Pinpoint the cell where the given text exists, returning its (X, Y) midpoint coordinate. 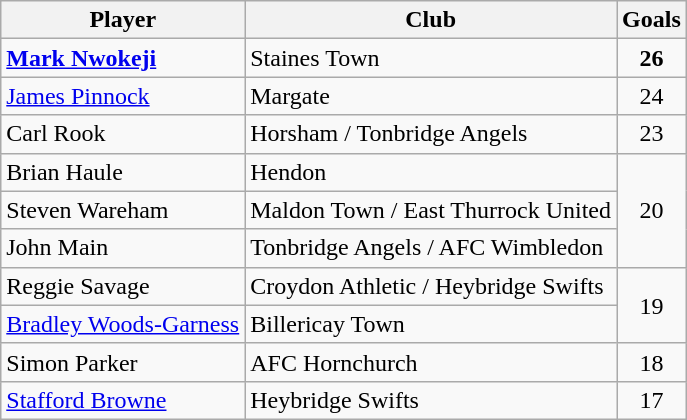
Bradley Woods-Garness (123, 324)
20 (652, 210)
Staines Town (431, 58)
Tonbridge Angels / AFC Wimbledon (431, 248)
Mark Nwokeji (123, 58)
Margate (431, 96)
19 (652, 305)
Billericay Town (431, 324)
Hendon (431, 172)
John Main (123, 248)
Goals (652, 20)
Maldon Town / East Thurrock United (431, 210)
24 (652, 96)
Club (431, 20)
Horsham / Tonbridge Angels (431, 134)
Carl Rook (123, 134)
Reggie Savage (123, 286)
17 (652, 400)
18 (652, 362)
Croydon Athletic / Heybridge Swifts (431, 286)
Brian Haule (123, 172)
James Pinnock (123, 96)
26 (652, 58)
Heybridge Swifts (431, 400)
Stafford Browne (123, 400)
Simon Parker (123, 362)
AFC Hornchurch (431, 362)
Player (123, 20)
Steven Wareham (123, 210)
23 (652, 134)
